Identify which cell holds the provided text, then report its [X, Y] central coordinate. 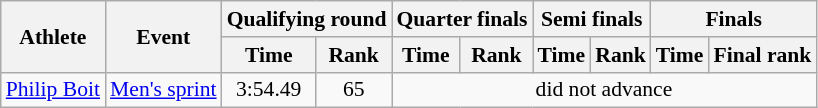
Final rank [762, 55]
Philip Boit [53, 90]
Men's sprint [164, 90]
Event [164, 36]
Quarter finals [462, 19]
Semi finals [592, 19]
Finals [734, 19]
did not advance [604, 90]
Athlete [53, 36]
65 [354, 90]
3:54.49 [269, 90]
Qualifying round [307, 19]
